Output the [X, Y] coordinate of the center of the cell containing the given text.  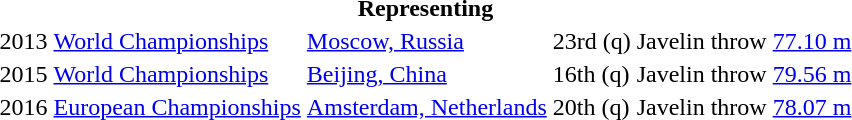
Moscow, Russia [426, 41]
Beijing, China [426, 74]
23rd (q) [592, 41]
16th (q) [592, 74]
